Scan for the cell matching the given text and deliver its [X, Y] coordinate at center. 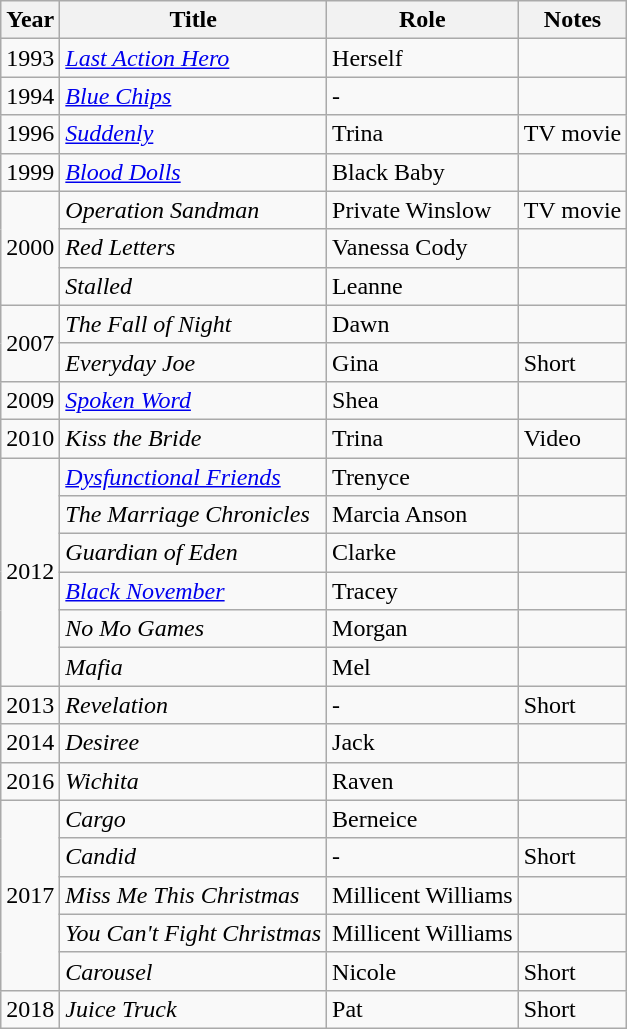
Title [194, 20]
Juice Truck [194, 1009]
Everyday Joe [194, 362]
Nicole [423, 971]
Operation Sandman [194, 210]
Mafia [194, 667]
2000 [30, 248]
Blue Chips [194, 96]
Role [423, 20]
Kiss the Bride [194, 438]
Revelation [194, 705]
Guardian of Eden [194, 553]
Jack [423, 743]
Blood Dolls [194, 172]
Black November [194, 591]
Desiree [194, 743]
Pat [423, 1009]
Candid [194, 857]
The Fall of Night [194, 324]
Suddenly [194, 134]
Tracey [423, 591]
Leanne [423, 286]
Last Action Hero [194, 58]
Dysfunctional Friends [194, 477]
Vanessa Cody [423, 248]
Trenyce [423, 477]
Dawn [423, 324]
2014 [30, 743]
2007 [30, 343]
2010 [30, 438]
Mel [423, 667]
2012 [30, 572]
1994 [30, 96]
2009 [30, 400]
Wichita [194, 781]
Morgan [423, 629]
1996 [30, 134]
Gina [423, 362]
Clarke [423, 553]
No Mo Games [194, 629]
Black Baby [423, 172]
The Marriage Chronicles [194, 515]
Miss Me This Christmas [194, 895]
Raven [423, 781]
Berneice [423, 819]
1993 [30, 58]
You Can't Fight Christmas [194, 933]
1999 [30, 172]
Private Winslow [423, 210]
2013 [30, 705]
2017 [30, 895]
Year [30, 20]
Herself [423, 58]
Cargo [194, 819]
Video [572, 438]
2018 [30, 1009]
Notes [572, 20]
Shea [423, 400]
Carousel [194, 971]
Stalled [194, 286]
Red Letters [194, 248]
Marcia Anson [423, 515]
Spoken Word [194, 400]
2016 [30, 781]
